Return [X, Y] of the center of cell containing provided text 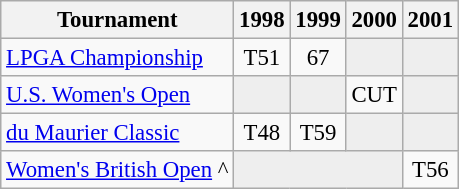
T56 [430, 170]
T48 [262, 133]
CUT [374, 95]
LPGA Championship [118, 58]
1999 [318, 20]
Women's British Open ^ [118, 170]
1998 [262, 20]
67 [318, 58]
2000 [374, 20]
T51 [262, 58]
U.S. Women's Open [118, 95]
2001 [430, 20]
T59 [318, 133]
Tournament [118, 20]
du Maurier Classic [118, 133]
